For the text-containing cell, return its midpoint in (X, Y) coordinate format. 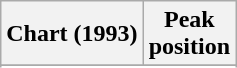
Chart (1993) (72, 34)
Peakposition (189, 34)
